Identify which cell holds the provided text, then report its [x, y] central coordinate. 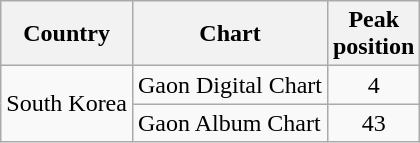
Chart [230, 34]
Country [67, 34]
South Korea [67, 104]
Peakposition [373, 34]
Gaon Album Chart [230, 123]
43 [373, 123]
Gaon Digital Chart [230, 85]
4 [373, 85]
